Locate the cell with the specified text and output its [x, y] center coordinate. 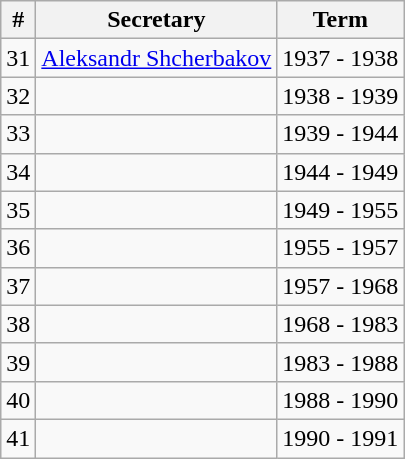
1968 - 1983 [340, 324]
35 [18, 210]
36 [18, 248]
40 [18, 400]
1944 - 1949 [340, 172]
Aleksandr Shcherbakov [156, 58]
34 [18, 172]
1957 - 1968 [340, 286]
1939 - 1944 [340, 134]
41 [18, 438]
1988 - 1990 [340, 400]
# [18, 20]
33 [18, 134]
Secretary [156, 20]
Term [340, 20]
38 [18, 324]
1937 - 1938 [340, 58]
1983 - 1988 [340, 362]
39 [18, 362]
31 [18, 58]
32 [18, 96]
1949 - 1955 [340, 210]
1955 - 1957 [340, 248]
1990 - 1991 [340, 438]
37 [18, 286]
1938 - 1939 [340, 96]
